Find where the given text appears and provide that cell's center as (x, y) coordinate. 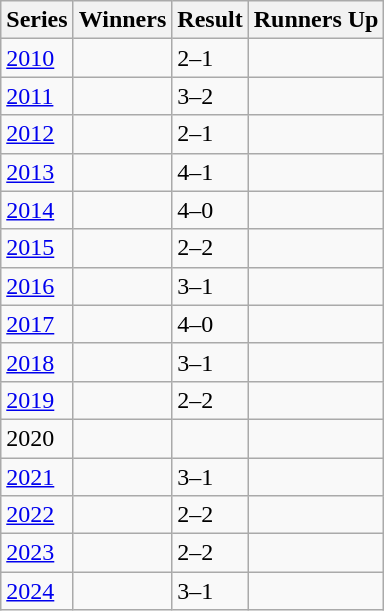
2011 (37, 96)
2023 (37, 553)
3–2 (210, 96)
2013 (37, 172)
2012 (37, 134)
2022 (37, 515)
2018 (37, 362)
2010 (37, 58)
2016 (37, 286)
2020 (37, 438)
2015 (37, 248)
Series (37, 20)
Runners Up (316, 20)
2019 (37, 400)
4–1 (210, 172)
2021 (37, 477)
2024 (37, 591)
2014 (37, 210)
Winners (122, 20)
Result (210, 20)
2017 (37, 324)
